Determine the [x, y] coordinate at the center of the cell enclosing the given text.  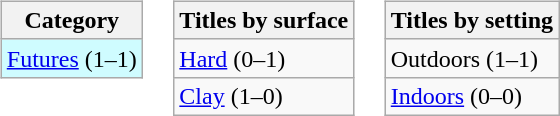
Clay (1–0) [264, 96]
Titles by surface [264, 20]
Futures (1–1) [72, 58]
Titles by setting [472, 20]
Outdoors (1–1) [472, 58]
Category [72, 20]
Hard (0–1) [264, 58]
Indoors (0–0) [472, 96]
